Return the [X, Y] coordinate for the center point of the cell that contains the specified text.  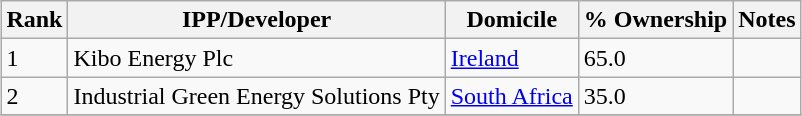
% Ownership [655, 20]
Notes [767, 20]
IPP/Developer [256, 20]
2 [34, 96]
1 [34, 58]
Kibo Energy Plc [256, 58]
35.0 [655, 96]
Ireland [512, 58]
South Africa [512, 96]
Industrial Green Energy Solutions Pty [256, 96]
65.0 [655, 58]
Rank [34, 20]
Domicile [512, 20]
